Determine the (x, y) coordinate at the center of the cell enclosing the given text.  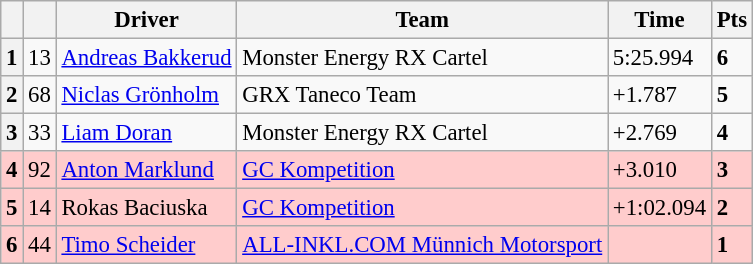
Timo Scheider (146, 245)
+3.010 (660, 170)
Andreas Bakkerud (146, 58)
Time (660, 20)
Team (422, 20)
+2.769 (660, 133)
Anton Marklund (146, 170)
ALL-INKL.COM Münnich Motorsport (422, 245)
Driver (146, 20)
92 (40, 170)
13 (40, 58)
Niclas Grönholm (146, 95)
68 (40, 95)
Pts (732, 20)
14 (40, 208)
Liam Doran (146, 133)
44 (40, 245)
Rokas Baciuska (146, 208)
+1:02.094 (660, 208)
GRX Taneco Team (422, 95)
5:25.994 (660, 58)
+1.787 (660, 95)
33 (40, 133)
